Pinpoint the cell where the given text exists, returning its (X, Y) midpoint coordinate. 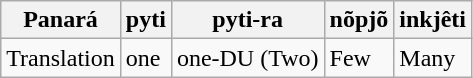
Translation (61, 58)
inkjêti (433, 20)
nõpjõ (359, 20)
pyti-ra (248, 20)
pyti (146, 20)
Many (433, 58)
one-DU (Two) (248, 58)
Panará (61, 20)
Few (359, 58)
one (146, 58)
